Determine the (x, y) coordinate at the center of the cell enclosing the given text.  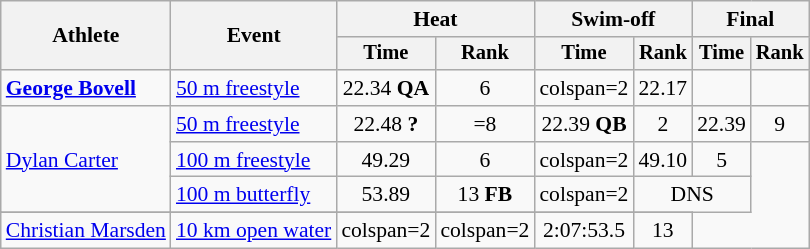
13 (662, 231)
22.48 ? (386, 124)
George Bovell (86, 88)
9 (780, 124)
2:07:53.5 (584, 231)
Christian Marsden (86, 231)
22.39 (722, 124)
22.17 (662, 88)
Swim-off (613, 19)
22.39 QB (584, 124)
22.34 QA (386, 88)
49.29 (386, 160)
=8 (484, 124)
53.89 (386, 195)
Final (750, 19)
2 (662, 124)
49.10 (662, 160)
5 (722, 160)
Heat (435, 19)
100 m butterfly (254, 195)
Athlete (86, 36)
DNS (692, 195)
Dylan Carter (86, 160)
100 m freestyle (254, 160)
10 km open water (254, 231)
13 FB (484, 195)
Event (254, 36)
